Identify which cell holds the provided text, then report its [X, Y] central coordinate. 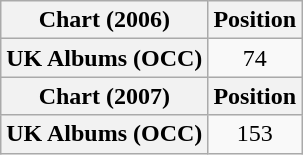
Chart (2006) [104, 20]
74 [255, 58]
153 [255, 134]
Chart (2007) [104, 96]
